Scan for the cell matching the given text and deliver its (x, y) coordinate at center. 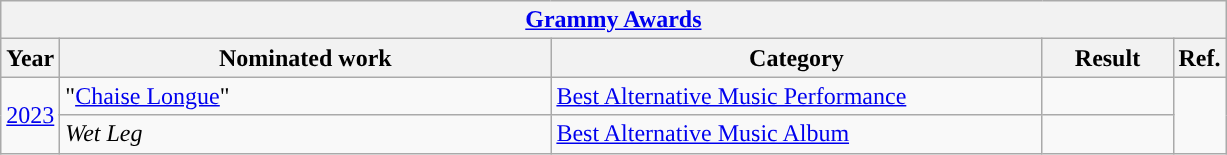
Wet Leg (306, 134)
Nominated work (306, 58)
Category (796, 58)
"Chaise Longue" (306, 96)
2023 (30, 115)
Ref. (1200, 58)
Best Alternative Music Album (796, 134)
Grammy Awards (614, 20)
Best Alternative Music Performance (796, 96)
Result (1108, 58)
Year (30, 58)
